Scan for the cell matching the given text and deliver its (X, Y) coordinate at center. 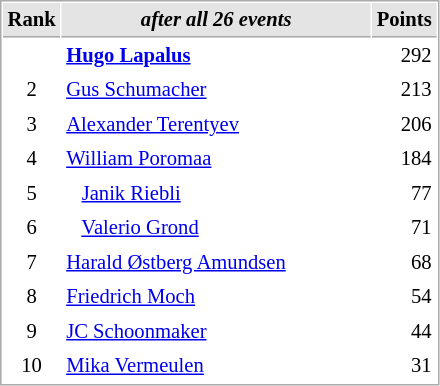
William Poromaa (216, 158)
Hugo Lapalus (216, 56)
Alexander Terentyev (216, 124)
Mika Vermeulen (216, 366)
9 (32, 332)
Janik Riebli (216, 194)
7 (32, 262)
after all 26 events (216, 20)
4 (32, 158)
213 (404, 90)
206 (404, 124)
10 (32, 366)
Gus Schumacher (216, 90)
77 (404, 194)
Points (404, 20)
68 (404, 262)
Friedrich Moch (216, 296)
6 (32, 228)
292 (404, 56)
3 (32, 124)
Valerio Grond (216, 228)
184 (404, 158)
8 (32, 296)
Harald Østberg Amundsen (216, 262)
31 (404, 366)
2 (32, 90)
54 (404, 296)
JC Schoonmaker (216, 332)
44 (404, 332)
5 (32, 194)
71 (404, 228)
Rank (32, 20)
